Provide the [x, y] coordinate of the cell's center where the given text is located.  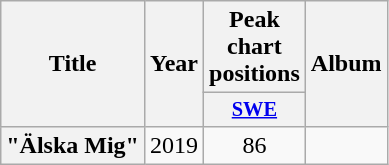
2019 [174, 145]
86 [255, 145]
Title [73, 64]
"Älska Mig" [73, 145]
SWE [255, 110]
Year [174, 64]
Peak chart positions [255, 47]
Album [346, 64]
